Scan for the cell matching the given text and deliver its [X, Y] coordinate at center. 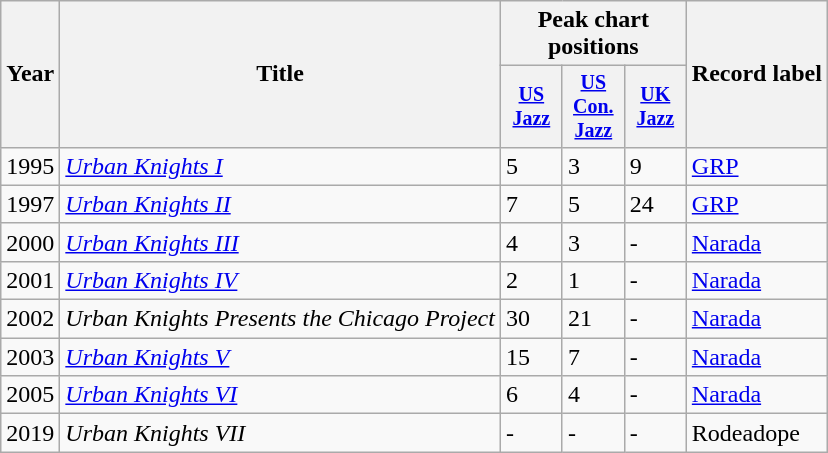
2 [531, 280]
24 [655, 204]
US Con. Jazz [593, 106]
1997 [30, 204]
2000 [30, 242]
2003 [30, 357]
1 [593, 280]
Urban Knights Presents the Chicago Project [280, 319]
2002 [30, 319]
Rodeadope [756, 433]
2019 [30, 433]
2005 [30, 395]
Urban Knights V [280, 357]
Urban Knights IV [280, 280]
Urban Knights II [280, 204]
30 [531, 319]
15 [531, 357]
21 [593, 319]
Urban Knights III [280, 242]
6 [531, 395]
2001 [30, 280]
Urban Knights VI [280, 395]
Title [280, 74]
Urban Knights I [280, 166]
Peak chart positions [593, 34]
9 [655, 166]
Urban Knights VII [280, 433]
Record label [756, 74]
UKJazz [655, 106]
US Jazz [531, 106]
1995 [30, 166]
Year [30, 74]
